Capture the cell that displays the provided text and extract its [X, Y] central coordinate. 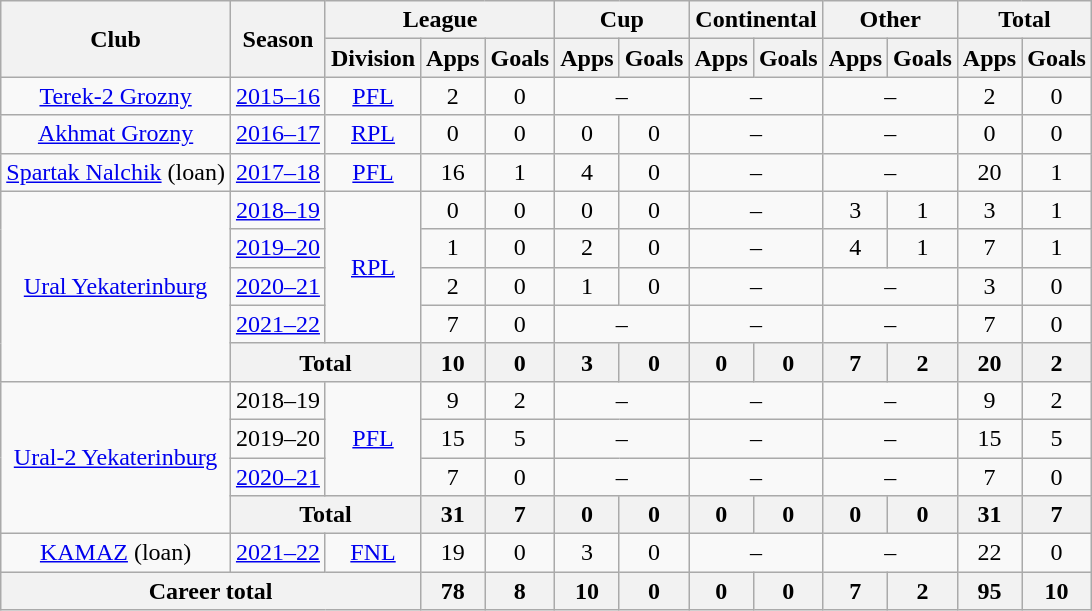
Cup [622, 20]
Terek-2 Grozny [116, 96]
8 [520, 591]
Ural-2 Yekaterinburg [116, 457]
Career total [211, 591]
League [440, 20]
19 [453, 553]
78 [453, 591]
2015–16 [278, 96]
16 [453, 172]
2017–18 [278, 172]
Other [890, 20]
22 [989, 553]
Akhmat Grozny [116, 134]
KAMAZ (loan) [116, 553]
Division [372, 58]
Season [278, 39]
Continental [756, 20]
Spartak Nalchik (loan) [116, 172]
2016–17 [278, 134]
Club [116, 39]
95 [989, 591]
FNL [372, 553]
Ural Yekaterinburg [116, 286]
